Find where the given text appears and provide that cell's center as (X, Y) coordinate. 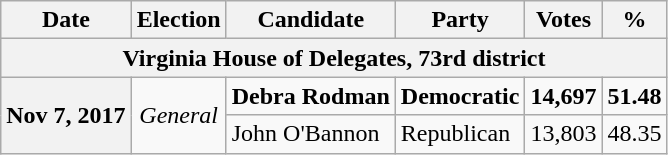
Debra Rodman (310, 96)
Republican (460, 134)
14,697 (564, 96)
Candidate (310, 20)
Votes (564, 20)
General (178, 115)
Democratic (460, 96)
13,803 (564, 134)
% (634, 20)
Date (66, 20)
Party (460, 20)
51.48 (634, 96)
Nov 7, 2017 (66, 115)
Virginia House of Delegates, 73rd district (334, 58)
Election (178, 20)
John O'Bannon (310, 134)
48.35 (634, 134)
